Find where the given text appears and provide that cell's center as (X, Y) coordinate. 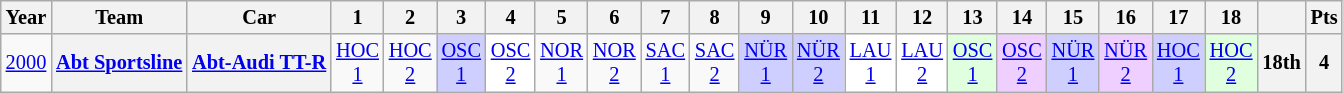
LAU1 (871, 63)
NOR1 (562, 63)
16 (1126, 17)
Year (26, 17)
SAC2 (714, 63)
9 (766, 17)
2000 (26, 63)
18th (1281, 63)
15 (1074, 17)
11 (871, 17)
7 (666, 17)
17 (1178, 17)
Abt-Audi TT-R (259, 63)
6 (614, 17)
18 (1232, 17)
Car (259, 17)
13 (972, 17)
LAU2 (922, 63)
12 (922, 17)
NOR2 (614, 63)
Team (119, 17)
Pts (1324, 17)
SAC1 (666, 63)
Abt Sportsline (119, 63)
2 (410, 17)
10 (818, 17)
8 (714, 17)
5 (562, 17)
1 (358, 17)
14 (1022, 17)
3 (462, 17)
